Provide the (x, y) coordinate of the cell's center where the given text is located.  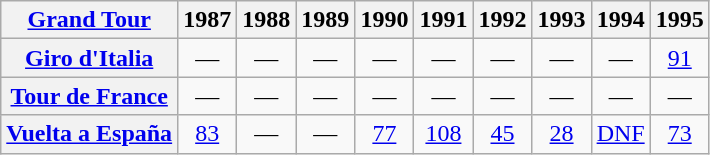
1990 (384, 20)
Grand Tour (90, 20)
DNF (620, 134)
1991 (444, 20)
Giro d'Italia (90, 58)
83 (208, 134)
Tour de France (90, 96)
108 (444, 134)
1989 (326, 20)
1994 (620, 20)
77 (384, 134)
1993 (562, 20)
28 (562, 134)
91 (680, 58)
1987 (208, 20)
1992 (502, 20)
1995 (680, 20)
1988 (266, 20)
73 (680, 134)
45 (502, 134)
Vuelta a España (90, 134)
